Identify which cell holds the provided text, then report its [X, Y] central coordinate. 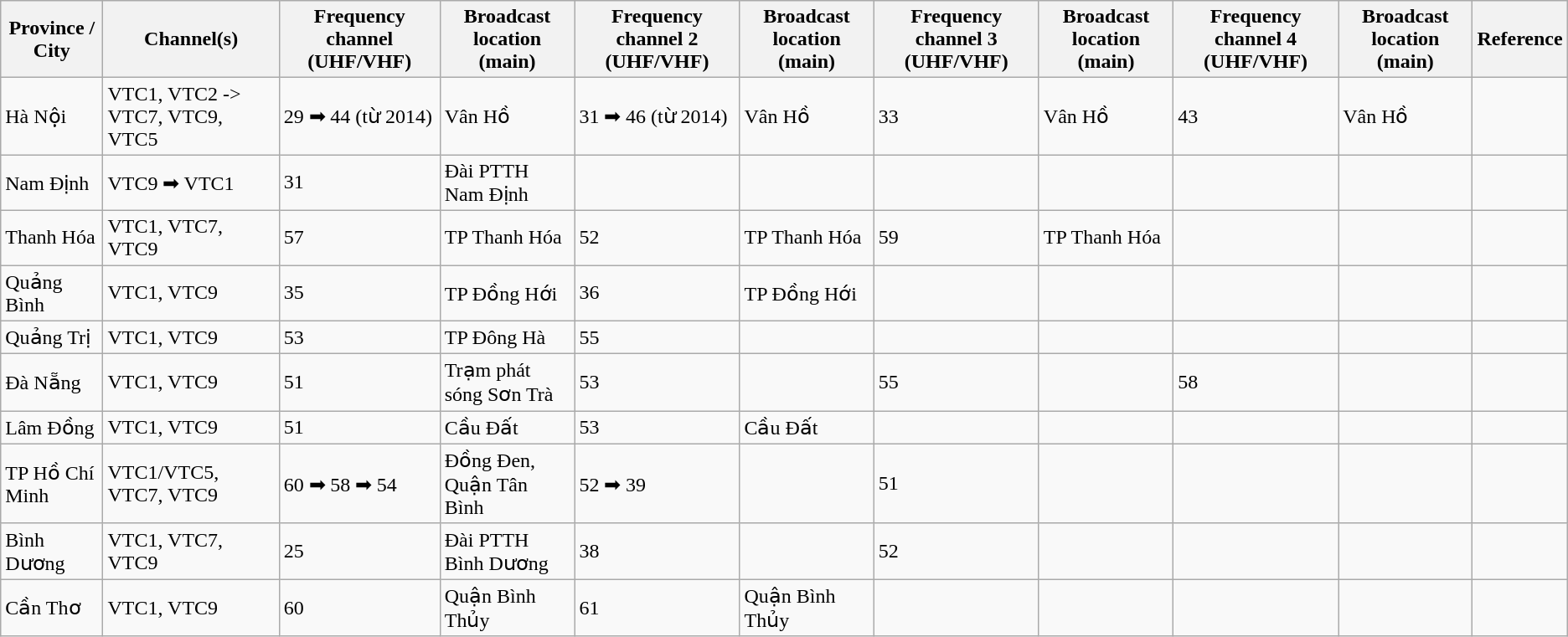
Frequency channel 3 (UHF/VHF) [957, 39]
Đài PTTH Bình Dương [508, 551]
Lâm Đồng [52, 428]
VTC1/VTC5, VTC7, VTC9 [191, 484]
Channel(s) [191, 39]
Province / City [52, 39]
Trạm phát sóng Sơn Trà [508, 383]
VTC1, VTC2 -> VTC7, VTC9, VTC5 [191, 116]
VTC9 ➡ VTC1 [191, 182]
57 [359, 238]
29 ➡ 44 (từ 2014) [359, 116]
35 [359, 293]
38 [657, 551]
Đài PTTH Nam Định [508, 182]
TP Hồ Chí Minh [52, 484]
Quảng Bình [52, 293]
31 [359, 182]
58 [1256, 383]
Quảng Trị [52, 337]
33 [957, 116]
Bình Dương [52, 551]
Frequency channel 4 (UHF/VHF) [1256, 39]
60 [359, 608]
Reference [1519, 39]
Frequency channel (UHF/VHF) [359, 39]
25 [359, 551]
60 ➡ 58 ➡ 54 [359, 484]
61 [657, 608]
Frequency channel 2 (UHF/VHF) [657, 39]
52 ➡ 39 [657, 484]
Đồng Đen, Quận Tân Bình [508, 484]
Hà Nội [52, 116]
31 ➡ 46 (từ 2014) [657, 116]
43 [1256, 116]
Đà Nẵng [52, 383]
Cần Thơ [52, 608]
36 [657, 293]
Nam Định [52, 182]
59 [957, 238]
Thanh Hóa [52, 238]
TP Đông Hà [508, 337]
